Search for the cell housing the specified text and yield its [X, Y] center coordinate. 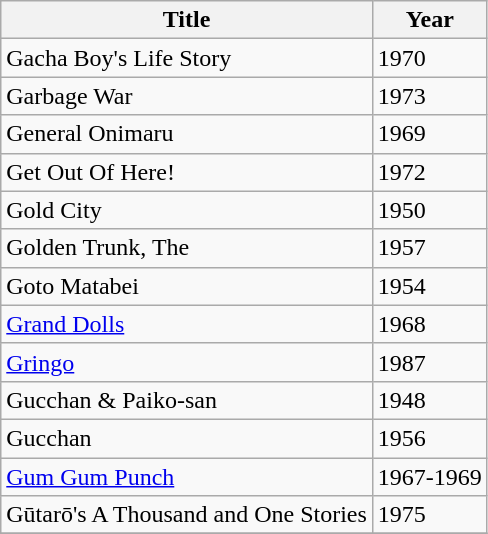
1972 [430, 172]
1950 [430, 210]
1968 [430, 324]
Gacha Boy's Life Story [187, 58]
Gringo [187, 362]
1956 [430, 438]
Year [430, 20]
Gum Gum Punch [187, 477]
Grand Dolls [187, 324]
1987 [430, 362]
1948 [430, 400]
Title [187, 20]
Goto Matabei [187, 286]
Get Out Of Here! [187, 172]
1970 [430, 58]
Garbage War [187, 96]
1975 [430, 515]
Golden Trunk, The [187, 248]
Gucchan [187, 438]
1967-1969 [430, 477]
1957 [430, 248]
Gold City [187, 210]
Gūtarō's A Thousand and One Stories [187, 515]
1969 [430, 134]
General Onimaru [187, 134]
Gucchan & Paiko-san [187, 400]
1954 [430, 286]
1973 [430, 96]
